Identify which cell holds the provided text, then report its [X, Y] central coordinate. 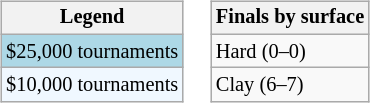
Clay (6–7) [290, 85]
$25,000 tournaments [92, 51]
$10,000 tournaments [92, 85]
Legend [92, 18]
Finals by surface [290, 18]
Hard (0–0) [290, 51]
